Pinpoint the cell where the given text exists, returning its (x, y) midpoint coordinate. 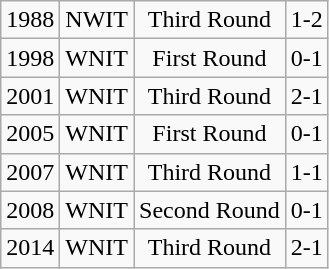
NWIT (97, 20)
2014 (30, 248)
1-1 (306, 172)
2007 (30, 172)
2005 (30, 134)
2008 (30, 210)
2001 (30, 96)
Second Round (210, 210)
1998 (30, 58)
1-2 (306, 20)
1988 (30, 20)
